Identify which cell holds the provided text, then report its [X, Y] central coordinate. 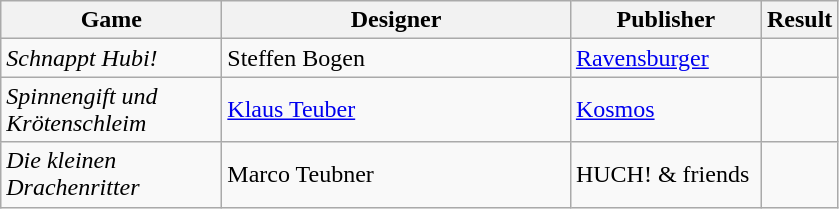
Steffen Bogen [396, 58]
Publisher [666, 20]
Designer [396, 20]
Game [112, 20]
HUCH! & friends [666, 174]
Ravensburger [666, 58]
Result [799, 20]
Marco Teubner [396, 174]
Die kleinen Drachenritter [112, 174]
Kosmos [666, 110]
Schnappt Hubi! [112, 58]
Klaus Teuber [396, 110]
Spinnengift und Krötenschleim [112, 110]
